Output the (X, Y) coordinate of the center of the cell containing the given text.  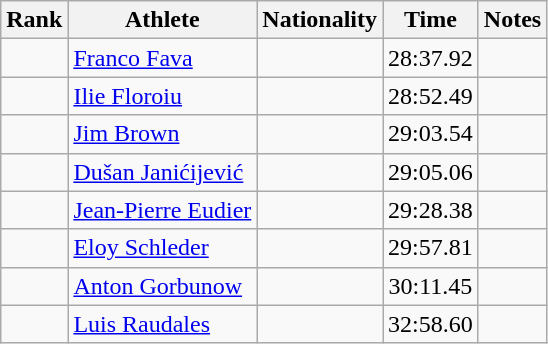
Jean-Pierre Eudier (162, 210)
28:37.92 (431, 58)
Rank (34, 20)
29:05.06 (431, 172)
29:03.54 (431, 134)
Nationality (320, 20)
29:57.81 (431, 248)
Luis Raudales (162, 324)
Notes (512, 20)
Anton Gorbunow (162, 286)
Athlete (162, 20)
Franco Fava (162, 58)
32:58.60 (431, 324)
Time (431, 20)
Ilie Floroiu (162, 96)
28:52.49 (431, 96)
Eloy Schleder (162, 248)
29:28.38 (431, 210)
30:11.45 (431, 286)
Jim Brown (162, 134)
Dušan Janićijević (162, 172)
